Output the [x, y] coordinate of the center of the cell containing the given text.  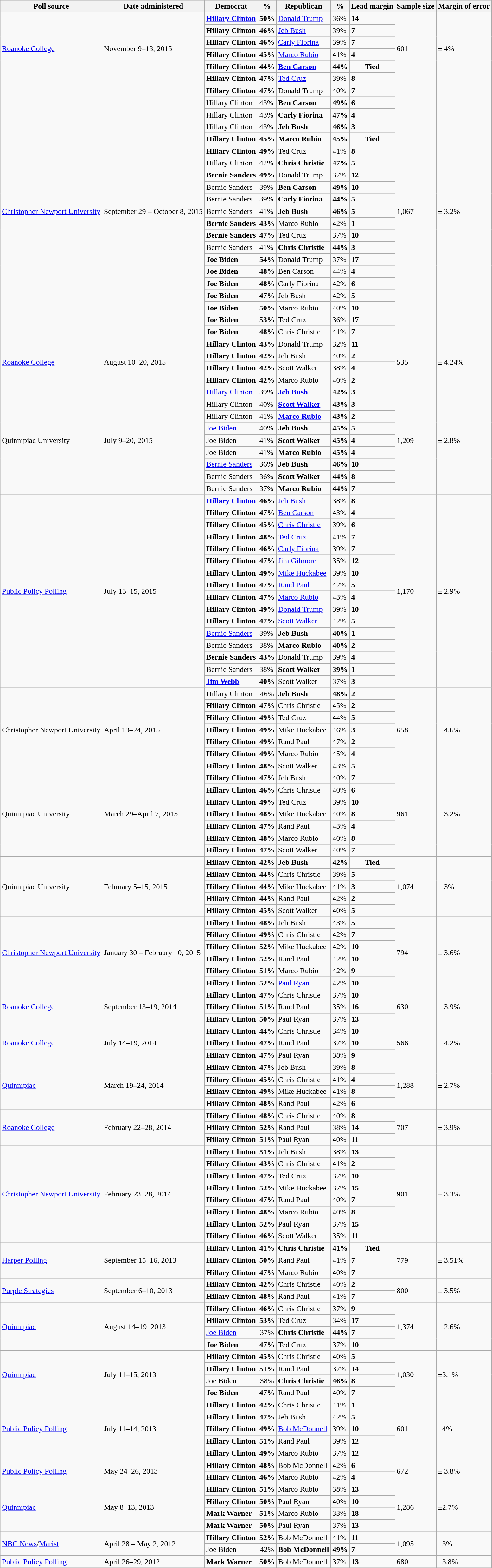
July 9–20, 2015 [153, 440]
± 3.8% [464, 1471]
18 [372, 1514]
±3.8% [464, 1562]
NBC News/Marist [51, 1544]
April 26–29, 2012 [153, 1562]
32% [340, 344]
Sample size [416, 6]
800 [416, 1290]
± 4.24% [464, 362]
630 [416, 1007]
1,074 [416, 886]
Lead margin [372, 6]
± 3.6% [464, 953]
February 23–28, 2014 [153, 1194]
May 24–26, 2013 [153, 1471]
± 4.6% [464, 730]
Purple Strategies [51, 1290]
March 29–April 7, 2015 [153, 814]
April 28 – May 2, 2012 [153, 1544]
± 4% [464, 48]
1,067 [416, 211]
± 3.5% [464, 1290]
July 13–15, 2015 [153, 591]
Margin of error [464, 6]
Date administered [153, 6]
16 [372, 1007]
±3.1% [464, 1375]
September 15–16, 2013 [153, 1260]
658 [416, 730]
July 11–14, 2013 [153, 1429]
±2.7% [464, 1507]
Poll source [51, 6]
January 30 – February 10, 2015 [153, 953]
±4% [464, 1429]
1,170 [416, 591]
September 13–19, 2014 [153, 1007]
1,374 [416, 1327]
November 9–13, 2015 [153, 48]
Jim Webb [231, 681]
± 2.9% [464, 591]
961 [416, 814]
901 [416, 1194]
± 2.8% [464, 440]
779 [416, 1260]
794 [416, 953]
707 [416, 1127]
February 22–28, 2014 [153, 1127]
± 3% [464, 886]
April 13–24, 2015 [153, 730]
September 29 – October 8, 2015 [153, 211]
Jim Gilmore [304, 561]
1,095 [416, 1544]
July 11–15, 2013 [153, 1375]
± 3.51% [464, 1260]
August 10–20, 2015 [153, 362]
1,030 [416, 1375]
1,209 [416, 440]
February 5–15, 2015 [153, 886]
Republican [304, 6]
672 [416, 1471]
± 2.7% [464, 1085]
March 19–24, 2014 [153, 1085]
1,288 [416, 1085]
May 8–13, 2013 [153, 1507]
± 2.6% [464, 1327]
± 3.3% [464, 1194]
54% [267, 259]
566 [416, 1043]
680 [416, 1562]
1,286 [416, 1507]
±3% [464, 1544]
September 6–10, 2013 [153, 1290]
535 [416, 362]
July 14–19, 2014 [153, 1043]
Harper Polling [51, 1260]
Democrat [231, 6]
August 14–19, 2013 [153, 1327]
± 4.2% [464, 1043]
33% [340, 1514]
